Return the (x, y) coordinate for the center point of the cell that contains the specified text.  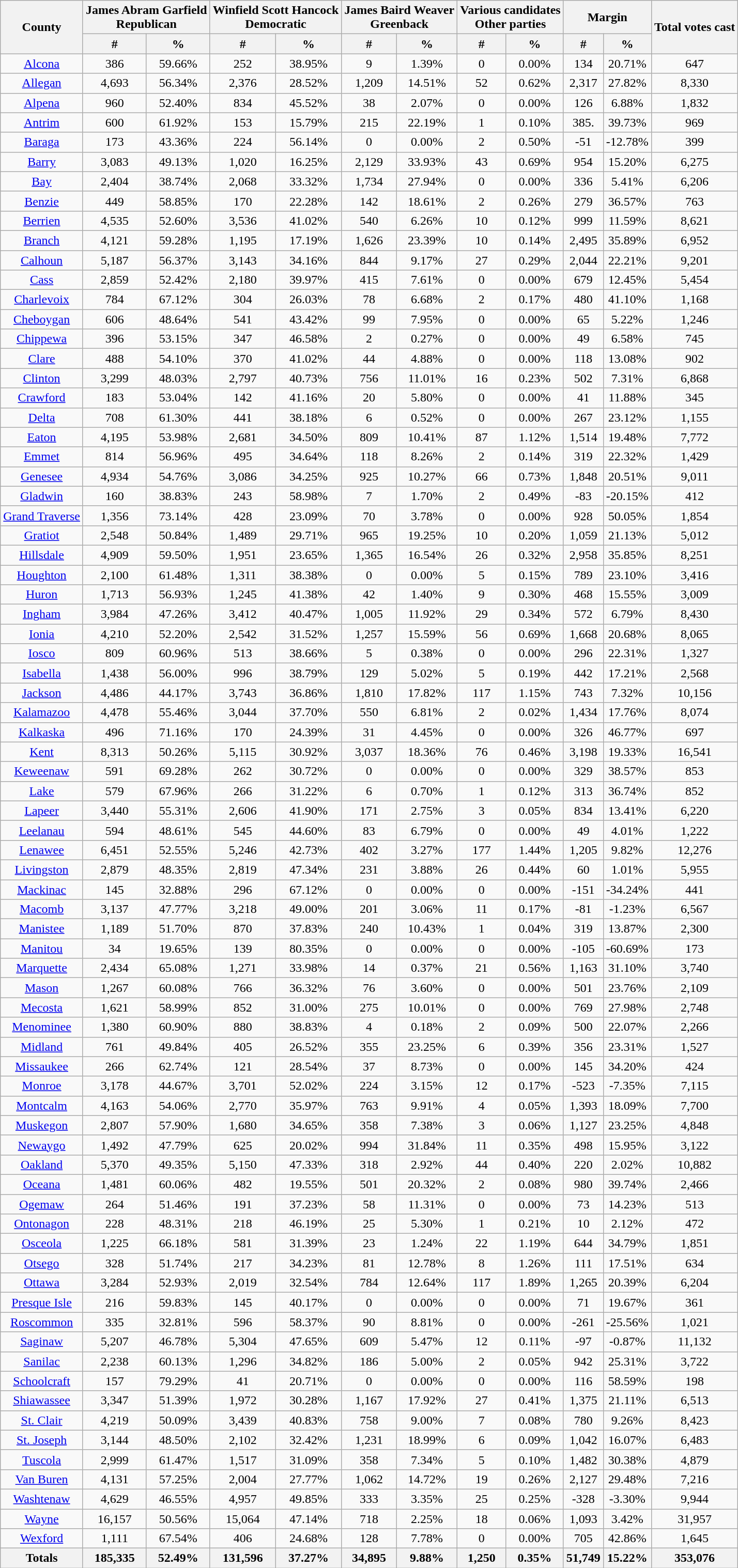
Mason (42, 988)
73.14% (178, 516)
5,955 (695, 870)
16.07% (627, 1440)
38.57% (627, 771)
5,115 (243, 752)
Totals (42, 1558)
708 (115, 417)
7.31% (627, 378)
3,122 (695, 1145)
353,076 (695, 1558)
18.36% (427, 752)
58 (369, 1204)
480 (583, 300)
49.13% (178, 162)
Calhoun (42, 260)
31.10% (627, 968)
6,204 (695, 1283)
1,365 (369, 555)
54.76% (178, 476)
34.25% (308, 476)
34.79% (627, 1244)
1,246 (695, 319)
15.20% (627, 162)
34.50% (308, 437)
2,999 (115, 1460)
2,109 (695, 988)
Shiawassee (42, 1401)
5,150 (243, 1165)
Delta (42, 417)
15.59% (427, 634)
789 (583, 575)
39.73% (627, 122)
10.01% (427, 1007)
35.97% (308, 1106)
30.72% (308, 771)
14.51% (427, 83)
50.26% (178, 752)
23.31% (627, 1047)
2.25% (427, 1518)
756 (369, 378)
0.56% (534, 968)
Ontonagon (42, 1224)
61.48% (178, 575)
766 (243, 988)
4,909 (115, 555)
90 (369, 1322)
1,645 (695, 1539)
87 (482, 437)
6,275 (695, 162)
41.16% (308, 398)
5,187 (115, 260)
6,952 (695, 240)
Otsego (42, 1263)
1,848 (583, 476)
7.95% (427, 319)
52.93% (178, 1283)
780 (583, 1420)
24.68% (308, 1539)
718 (369, 1518)
591 (115, 771)
1,311 (243, 575)
Tuscola (42, 1460)
34,895 (369, 1558)
1,713 (115, 595)
1,245 (243, 595)
2,068 (243, 181)
1,189 (115, 929)
345 (695, 398)
17.82% (427, 693)
1.19% (534, 1244)
11,132 (695, 1342)
134 (583, 64)
52.20% (178, 634)
11.59% (627, 221)
55.46% (178, 712)
-328 (583, 1499)
-1.23% (627, 909)
355 (369, 1047)
2,100 (115, 575)
4,210 (115, 634)
41.10% (627, 300)
40.17% (308, 1302)
2,819 (243, 870)
99 (369, 319)
Lenawee (42, 850)
5,207 (115, 1342)
31.39% (308, 1244)
40.83% (308, 1420)
449 (115, 201)
40.73% (308, 378)
3,440 (115, 811)
3.78% (427, 516)
6.58% (627, 339)
49.85% (308, 1499)
1,482 (583, 1460)
27.77% (308, 1479)
3.60% (427, 988)
57.25% (178, 1479)
52.60% (178, 221)
38 (369, 103)
0.34% (534, 614)
47.33% (308, 1165)
38.95% (308, 64)
22.21% (627, 260)
2,807 (115, 1125)
47.79% (178, 1145)
10.27% (427, 476)
8 (482, 1263)
758 (369, 1420)
-523 (583, 1086)
36.86% (308, 693)
Muskegon (42, 1125)
216 (115, 1302)
2,127 (583, 1479)
3,701 (243, 1086)
31.22% (308, 791)
336 (583, 181)
58.37% (308, 1322)
54.06% (178, 1106)
23.39% (427, 240)
1,021 (695, 1322)
Isabella (42, 673)
679 (583, 280)
-105 (583, 949)
1,111 (115, 1539)
17.76% (627, 712)
17.51% (627, 1263)
20.51% (627, 476)
0.73% (534, 476)
870 (243, 929)
5.80% (427, 398)
43.42% (308, 319)
49.00% (308, 909)
-20.15% (627, 496)
3,416 (695, 575)
10,882 (695, 1165)
19.67% (627, 1302)
47.14% (308, 1518)
Allegan (42, 83)
1,621 (115, 1007)
0.39% (534, 1047)
2,266 (695, 1027)
8.81% (427, 1322)
550 (369, 712)
Monroe (42, 1086)
69.28% (178, 771)
18.99% (427, 1440)
0.29% (534, 260)
647 (695, 64)
34 (115, 949)
-3.30% (627, 1499)
5.47% (427, 1342)
3,083 (115, 162)
59.83% (178, 1302)
Washtenaw (42, 1499)
171 (369, 811)
Osceola (42, 1244)
999 (583, 221)
8,065 (695, 634)
5,012 (695, 535)
7.61% (427, 280)
36.74% (627, 791)
50.84% (178, 535)
13.08% (627, 359)
502 (583, 378)
27.98% (627, 1007)
4,535 (115, 221)
23.09% (308, 516)
2,568 (695, 673)
46.77% (627, 732)
Margin (607, 18)
Charlevoix (42, 300)
0.50% (534, 142)
33.32% (308, 181)
1,517 (243, 1460)
50.09% (178, 1420)
942 (583, 1361)
191 (243, 1204)
34.20% (627, 1066)
634 (695, 1263)
3,143 (243, 260)
15.95% (627, 1145)
52.49% (178, 1558)
33.98% (308, 968)
853 (695, 771)
15,064 (243, 1518)
71 (583, 1302)
185,335 (115, 1558)
32.81% (178, 1322)
-34.24% (627, 889)
279 (583, 201)
51.70% (178, 929)
3,037 (369, 752)
19.65% (178, 949)
0.21% (534, 1224)
Lapeer (42, 811)
Ingham (42, 614)
6,220 (695, 811)
12.45% (627, 280)
38.66% (308, 654)
83 (369, 830)
0.02% (534, 712)
29.71% (308, 535)
399 (695, 142)
58.59% (627, 1381)
66.18% (178, 1244)
Oakland (42, 1165)
8,313 (115, 752)
24.39% (308, 732)
1,356 (115, 516)
1,062 (369, 1479)
48.03% (178, 378)
2,495 (583, 240)
412 (695, 496)
5,370 (115, 1165)
198 (695, 1381)
60.96% (178, 654)
3,086 (243, 476)
2,102 (243, 1440)
0.70% (427, 791)
5.00% (427, 1361)
0.23% (534, 378)
6,567 (695, 909)
Kalamazoo (42, 712)
21 (482, 968)
1,527 (695, 1047)
9.88% (427, 1558)
56.96% (178, 457)
1,854 (695, 516)
2,376 (243, 83)
4,478 (115, 712)
-151 (583, 889)
9,201 (695, 260)
Bay (42, 181)
Alcona (42, 64)
32.88% (178, 889)
Crawford (42, 398)
326 (583, 732)
Missaukee (42, 1066)
1,429 (695, 457)
264 (115, 1204)
19.33% (627, 752)
79.29% (178, 1381)
17.19% (308, 240)
-97 (583, 1342)
20.02% (308, 1145)
34.65% (308, 1125)
Midland (42, 1047)
3,009 (695, 595)
59.28% (178, 240)
1.15% (534, 693)
468 (583, 595)
0.15% (534, 575)
0.20% (534, 535)
47.26% (178, 614)
386 (115, 64)
36.32% (308, 988)
5.30% (427, 1224)
34.64% (308, 457)
4,879 (695, 1460)
3,299 (115, 378)
20.39% (627, 1283)
16.54% (427, 555)
3.88% (427, 870)
16,157 (115, 1518)
1,514 (583, 437)
Menominee (42, 1027)
Houghton (42, 575)
2.07% (427, 103)
0.32% (534, 555)
1,626 (369, 240)
31.09% (308, 1460)
80.35% (308, 949)
1,327 (695, 654)
Wexford (42, 1539)
-81 (583, 909)
22 (482, 1244)
Emmet (42, 457)
928 (583, 516)
405 (243, 1047)
424 (695, 1066)
2,129 (369, 162)
Branch (42, 240)
0.49% (534, 496)
16,541 (695, 752)
6,483 (695, 1440)
23.12% (627, 417)
313 (583, 791)
Jackson (42, 693)
22.07% (627, 1027)
56.34% (178, 83)
52.02% (308, 1086)
7,772 (695, 437)
39.74% (627, 1184)
56.37% (178, 260)
Benzie (42, 201)
14.23% (627, 1204)
16.25% (308, 162)
540 (369, 221)
25.31% (627, 1361)
116 (583, 1381)
201 (369, 909)
157 (115, 1381)
58.98% (308, 496)
65.08% (178, 968)
1,257 (369, 634)
49.35% (178, 1165)
3.06% (427, 909)
5,304 (243, 1342)
81 (369, 1263)
31.84% (427, 1145)
Mecosta (42, 1007)
1,375 (583, 1401)
0.30% (534, 595)
8,251 (695, 555)
60.90% (178, 1027)
Montcalm (42, 1106)
42 (369, 595)
60 (583, 870)
954 (583, 162)
-51 (583, 142)
6.88% (627, 103)
Saginaw (42, 1342)
30.38% (627, 1460)
38.18% (308, 417)
1.26% (534, 1263)
1,267 (115, 988)
1,481 (115, 1184)
3,722 (695, 1361)
Livingston (42, 870)
0.46% (534, 752)
609 (369, 1342)
20 (369, 398)
6,868 (695, 378)
1,222 (695, 830)
37.23% (308, 1204)
1,250 (482, 1558)
Oceana (42, 1184)
Iosco (42, 654)
0.04% (534, 929)
Ottawa (42, 1283)
47.34% (308, 870)
St. Joseph (42, 1440)
396 (115, 339)
6.81% (427, 712)
1,668 (583, 634)
15.55% (627, 595)
2,317 (583, 83)
5,454 (695, 280)
29 (482, 614)
31,957 (695, 1518)
318 (369, 1165)
2,958 (583, 555)
1,231 (369, 1440)
9,944 (695, 1499)
Clinton (42, 378)
3,740 (695, 968)
960 (115, 103)
34.82% (308, 1361)
3,984 (115, 614)
31 (369, 732)
183 (115, 398)
4,934 (115, 476)
4,163 (115, 1106)
Marquette (42, 968)
61.92% (178, 122)
2.02% (627, 1165)
243 (243, 496)
1,168 (695, 300)
9.91% (427, 1106)
60.08% (178, 988)
5.22% (627, 319)
7.38% (427, 1125)
2,879 (115, 870)
Grand Traverse (42, 516)
3,347 (115, 1401)
8,423 (695, 1420)
1.24% (427, 1244)
46.55% (178, 1499)
4,957 (243, 1499)
3.27% (427, 850)
41.90% (308, 811)
-83 (583, 496)
218 (243, 1224)
3,439 (243, 1420)
1,680 (243, 1125)
11.88% (627, 398)
186 (369, 1361)
7.32% (627, 693)
37.70% (308, 712)
17.21% (627, 673)
262 (243, 771)
12,276 (695, 850)
37 (369, 1066)
7,115 (695, 1086)
2,180 (243, 280)
1.89% (534, 1283)
579 (115, 791)
Huron (42, 595)
267 (583, 417)
500 (583, 1027)
26.52% (308, 1047)
30.28% (308, 1401)
572 (583, 614)
52.40% (178, 103)
56.14% (308, 142)
Wayne (42, 1518)
1,059 (583, 535)
28.54% (308, 1066)
22.31% (627, 654)
131,596 (243, 1558)
385. (583, 122)
St. Clair (42, 1420)
541 (243, 319)
581 (243, 1244)
2.92% (427, 1165)
22.32% (627, 457)
54.10% (178, 359)
2,044 (583, 260)
51,749 (583, 1558)
Various candidatesOther parties (511, 18)
4,693 (115, 83)
0.41% (534, 1401)
32.42% (308, 1440)
1,734 (369, 181)
23.10% (627, 575)
Manistee (42, 929)
66 (482, 476)
1,810 (369, 693)
2,404 (115, 181)
2.12% (627, 1224)
21.13% (627, 535)
252 (243, 64)
128 (369, 1539)
59.66% (178, 64)
60.06% (178, 1184)
2,434 (115, 968)
43 (482, 162)
22.28% (308, 201)
4,131 (115, 1479)
0.44% (534, 870)
47.65% (308, 1342)
53.15% (178, 339)
Antrim (42, 122)
Mackinac (42, 889)
Gladwin (42, 496)
9.26% (627, 1420)
70 (369, 516)
5.41% (627, 181)
5,246 (243, 850)
8,430 (695, 614)
-25.56% (627, 1322)
60.13% (178, 1361)
0.25% (534, 1499)
6,206 (695, 181)
7.34% (427, 1460)
James Abram GarfieldRepublican (146, 18)
220 (583, 1165)
4,629 (115, 1499)
814 (115, 457)
335 (115, 1322)
1,167 (369, 1401)
1,265 (583, 1283)
0.11% (534, 1342)
8,621 (695, 221)
27.82% (627, 83)
19.55% (308, 1184)
-60.69% (627, 949)
44.60% (308, 830)
-12.78% (627, 142)
50.56% (178, 1518)
8,074 (695, 712)
139 (243, 949)
3.35% (427, 1499)
361 (695, 1302)
41.38% (308, 595)
9.00% (427, 1420)
71.16% (178, 732)
4.45% (427, 732)
329 (583, 771)
Ionia (42, 634)
Clare (42, 359)
705 (583, 1539)
19.48% (627, 437)
46.78% (178, 1342)
1,005 (369, 614)
996 (243, 673)
406 (243, 1539)
844 (369, 260)
Cheboygan (42, 319)
10.43% (427, 929)
126 (583, 103)
111 (583, 1263)
1,492 (115, 1145)
35.85% (627, 555)
231 (369, 870)
472 (695, 1224)
65 (583, 319)
129 (369, 673)
43.36% (178, 142)
26.03% (308, 300)
46.19% (308, 1224)
Newaygo (42, 1145)
328 (115, 1263)
56.93% (178, 595)
47.77% (178, 909)
10,156 (695, 693)
3,178 (115, 1086)
18.61% (427, 201)
545 (243, 830)
606 (115, 319)
4.01% (627, 830)
3,144 (115, 1440)
51.46% (178, 1204)
1,972 (243, 1401)
10.41% (427, 437)
594 (115, 830)
7,700 (695, 1106)
3,743 (243, 693)
8.26% (427, 457)
Total votes cast (695, 27)
Kent (42, 752)
6,451 (115, 850)
356 (583, 1047)
53.98% (178, 437)
Gratiot (42, 535)
153 (243, 122)
61.47% (178, 1460)
Roscommon (42, 1322)
3,284 (115, 1283)
1,951 (243, 555)
29.48% (627, 1479)
3,198 (583, 752)
745 (695, 339)
428 (243, 516)
994 (369, 1145)
36.57% (627, 201)
Kalkaska (42, 732)
0.18% (427, 1027)
304 (243, 300)
4.88% (427, 359)
58.85% (178, 201)
1.70% (427, 496)
Schoolcraft (42, 1381)
965 (369, 535)
2,681 (243, 437)
2,748 (695, 1007)
49.84% (178, 1047)
28.52% (308, 83)
2,542 (243, 634)
1,434 (583, 712)
370 (243, 359)
1,042 (583, 1440)
Leelanau (42, 830)
37.83% (308, 929)
Van Buren (42, 1479)
34.16% (308, 260)
38.38% (308, 575)
2,466 (695, 1184)
1,209 (369, 83)
596 (243, 1322)
3.42% (627, 1518)
Lake (42, 791)
3,044 (243, 712)
743 (583, 693)
12.78% (427, 1263)
2,548 (115, 535)
Ogemaw (42, 1204)
488 (115, 359)
Cass (42, 280)
2,238 (115, 1361)
240 (369, 929)
2,606 (243, 811)
Winfield Scott HancockDemocratic (276, 18)
Macomb (42, 909)
23 (369, 1244)
51.74% (178, 1263)
0.38% (427, 654)
3,218 (243, 909)
Baraga (42, 142)
4,486 (115, 693)
27.94% (427, 181)
969 (695, 122)
31.00% (308, 1007)
48.31% (178, 1224)
177 (482, 850)
9.82% (627, 850)
1.39% (427, 64)
2,859 (115, 280)
347 (243, 339)
15.79% (308, 122)
8,330 (695, 83)
761 (115, 1047)
498 (583, 1145)
45.52% (308, 103)
4,848 (695, 1125)
38.79% (308, 673)
20.32% (427, 1184)
56.00% (178, 673)
20.68% (627, 634)
42.86% (627, 1539)
23.76% (627, 988)
34.23% (308, 1263)
48.61% (178, 830)
30.92% (308, 752)
32.54% (308, 1283)
8.73% (427, 1066)
55.31% (178, 811)
415 (369, 280)
Manitou (42, 949)
52 (482, 83)
5.02% (427, 673)
1.40% (427, 595)
4,121 (115, 240)
275 (369, 1007)
Eaton (42, 437)
1,155 (695, 417)
59.50% (178, 555)
50.05% (627, 516)
1,093 (583, 1518)
Alpena (42, 103)
38.74% (178, 181)
333 (369, 1499)
1,393 (583, 1106)
0.19% (534, 673)
4,195 (115, 437)
18.09% (627, 1106)
-261 (583, 1322)
58.99% (178, 1007)
1,225 (115, 1244)
Sanilac (42, 1361)
121 (243, 1066)
1,851 (695, 1244)
42.73% (308, 850)
3,412 (243, 614)
1,489 (243, 535)
Hillsdale (42, 555)
11.92% (427, 614)
1,127 (583, 1125)
3,137 (115, 909)
1,380 (115, 1027)
7,216 (695, 1479)
39.97% (308, 280)
56 (482, 634)
44.17% (178, 693)
1,020 (243, 162)
78 (369, 300)
980 (583, 1184)
7.78% (427, 1539)
21.11% (627, 1401)
925 (369, 476)
697 (695, 732)
19.25% (427, 535)
Keweenaw (42, 771)
6.68% (427, 300)
2,004 (243, 1479)
Presque Isle (42, 1302)
2,300 (695, 929)
19 (482, 1479)
14.72% (427, 1479)
625 (243, 1145)
61.30% (178, 417)
-0.87% (627, 1342)
482 (243, 1184)
1.12% (534, 437)
67.96% (178, 791)
County (42, 27)
2.75% (427, 811)
1,832 (695, 103)
17.92% (427, 1401)
Chippewa (42, 339)
0.40% (534, 1165)
3,536 (243, 221)
6.26% (427, 221)
0.52% (427, 417)
44.67% (178, 1086)
2,797 (243, 378)
0.62% (534, 83)
15.22% (627, 1558)
35.89% (627, 240)
1,205 (583, 850)
73 (583, 1204)
880 (243, 1027)
2,770 (243, 1106)
1.01% (627, 870)
52.55% (178, 850)
33.93% (427, 162)
496 (115, 732)
217 (243, 1263)
37.27% (308, 1558)
13.87% (627, 929)
Berrien (42, 221)
James Baird WeaverGreenback (399, 18)
2,019 (243, 1283)
160 (115, 496)
9.17% (427, 260)
16 (482, 378)
442 (583, 673)
22.19% (427, 122)
11.01% (427, 378)
48.35% (178, 870)
51.39% (178, 1401)
0.37% (427, 968)
12.64% (427, 1283)
495 (243, 457)
31.52% (308, 634)
48.64% (178, 319)
228 (115, 1224)
3.15% (427, 1086)
1,271 (243, 968)
9,011 (695, 476)
48.50% (178, 1440)
57.90% (178, 1125)
11.31% (427, 1204)
6,513 (695, 1401)
215 (369, 122)
1,195 (243, 240)
53.04% (178, 398)
-7.35% (627, 1086)
4,219 (115, 1420)
Genesee (42, 476)
52.42% (178, 280)
600 (115, 122)
769 (583, 1007)
0.27% (427, 339)
67.54% (178, 1539)
40.47% (308, 614)
13.41% (627, 811)
1,163 (583, 968)
402 (369, 850)
644 (583, 1244)
Barry (42, 162)
46.58% (308, 339)
1,438 (115, 673)
902 (695, 359)
23.65% (308, 555)
1,296 (243, 1361)
14 (369, 968)
62.74% (178, 1066)
1.44% (534, 850)
18 (482, 1518)
